Determine the [X, Y] coordinate at the center of the cell enclosing the given text.  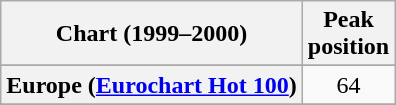
Chart (1999–2000) [152, 34]
64 [348, 85]
Europe (Eurochart Hot 100) [152, 85]
Peakposition [348, 34]
